From the cell containing the given text, extract its center point as [x, y] coordinate. 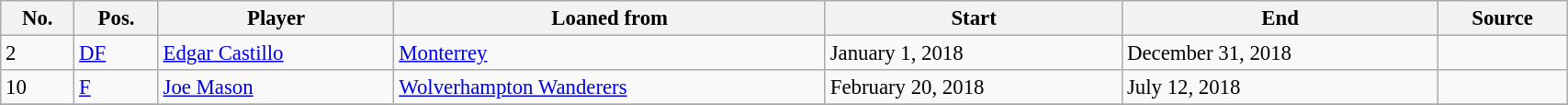
End [1280, 18]
December 31, 2018 [1280, 53]
Joe Mason [276, 87]
Wolverhampton Wanderers [610, 87]
Edgar Castillo [276, 53]
February 20, 2018 [974, 87]
July 12, 2018 [1280, 87]
2 [38, 53]
Loaned from [610, 18]
DF [116, 53]
10 [38, 87]
Pos. [116, 18]
Monterrey [610, 53]
January 1, 2018 [974, 53]
Start [974, 18]
No. [38, 18]
Source [1503, 18]
F [116, 87]
Player [276, 18]
